Return [x, y] of the center of cell containing provided text 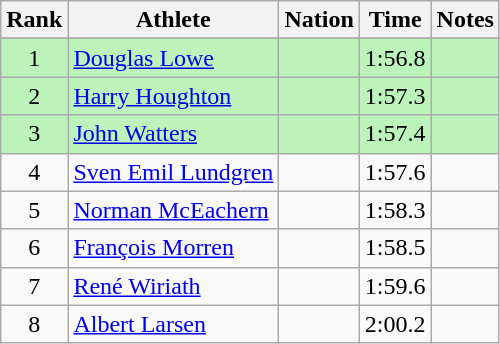
Harry Houghton [174, 96]
John Watters [174, 134]
1:57.4 [395, 134]
1:57.3 [395, 96]
1 [34, 58]
7 [34, 286]
1:56.8 [395, 58]
3 [34, 134]
Time [395, 20]
Notes [465, 20]
Nation [319, 20]
François Morren [174, 248]
1:58.5 [395, 248]
Albert Larsen [174, 324]
6 [34, 248]
Athlete [174, 20]
Rank [34, 20]
1:57.6 [395, 172]
2:00.2 [395, 324]
1:59.6 [395, 286]
5 [34, 210]
Douglas Lowe [174, 58]
4 [34, 172]
8 [34, 324]
Norman McEachern [174, 210]
1:58.3 [395, 210]
René Wiriath [174, 286]
2 [34, 96]
Sven Emil Lundgren [174, 172]
